Provide the [X, Y] coordinate of the cell's center where the given text is located.  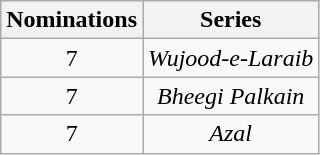
Nominations [72, 20]
Bheegi Palkain [230, 96]
Wujood-e-Laraib [230, 58]
Series [230, 20]
Azal [230, 134]
